Find where the given text appears and provide that cell's center as (X, Y) coordinate. 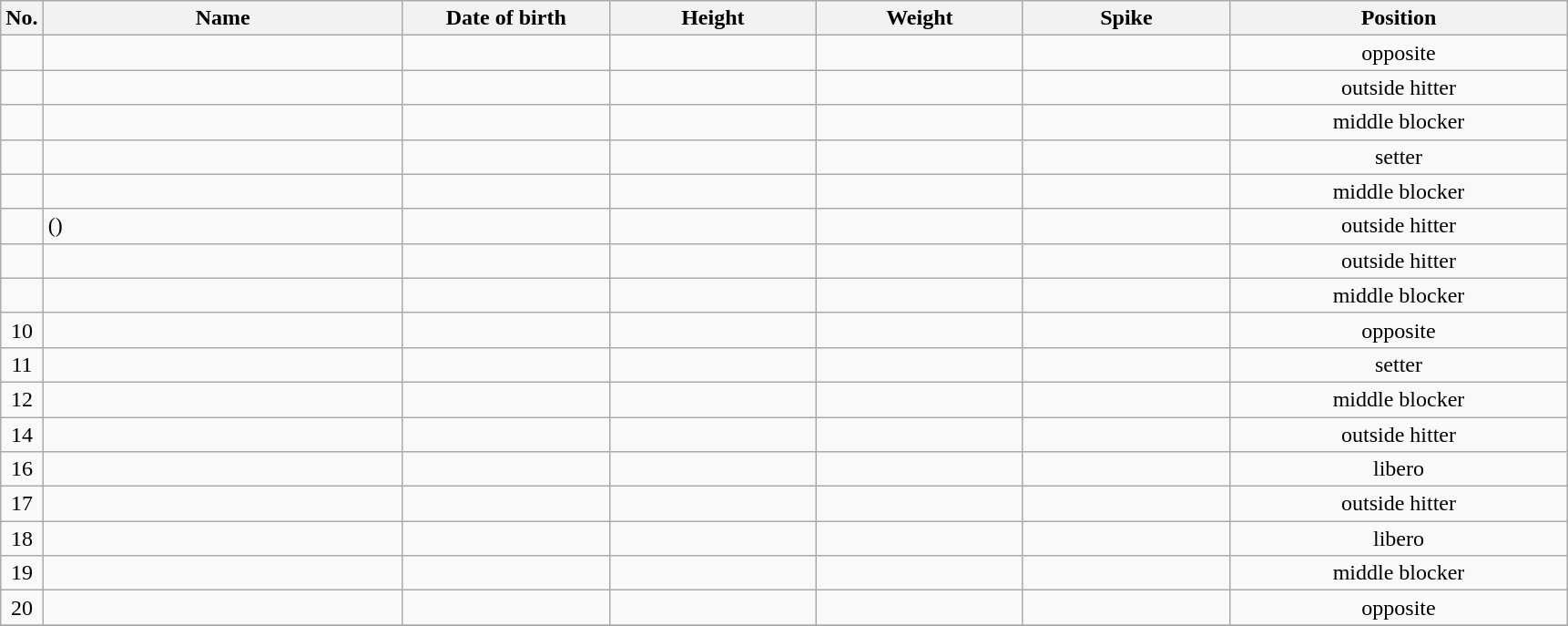
14 (22, 435)
() (222, 226)
18 (22, 539)
11 (22, 364)
17 (22, 504)
20 (22, 608)
Position (1399, 18)
19 (22, 573)
Height (712, 18)
Weight (920, 18)
No. (22, 18)
16 (22, 469)
10 (22, 330)
Name (222, 18)
Spike (1125, 18)
Date of birth (506, 18)
12 (22, 399)
